Search for the cell housing the specified text and yield its (x, y) center coordinate. 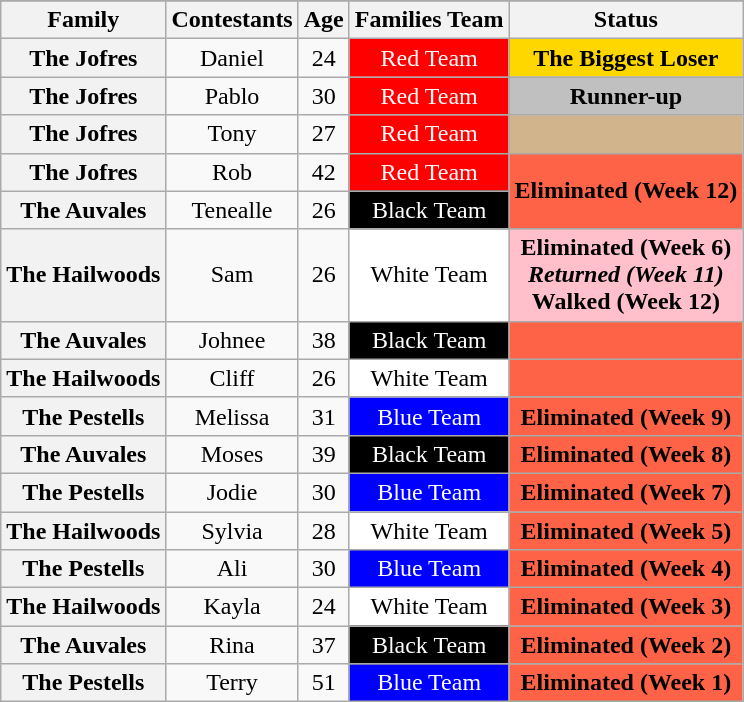
Eliminated (Week 8) (626, 454)
Rob (232, 172)
Runner-up (626, 96)
Kayla (232, 607)
Eliminated (Week 6)Returned (Week 11) Walked (Week 12) (626, 275)
Age (324, 20)
Sam (232, 275)
Terry (232, 683)
Families Team (429, 20)
27 (324, 134)
28 (324, 531)
Eliminated (Week 9) (626, 416)
Eliminated (Week 3) (626, 607)
Moses (232, 454)
Eliminated (Week 1) (626, 683)
Sylvia (232, 531)
31 (324, 416)
Melissa (232, 416)
Tony (232, 134)
Tenealle (232, 210)
Eliminated (Week 7) (626, 492)
51 (324, 683)
Pablo (232, 96)
Jodie (232, 492)
Status (626, 20)
Eliminated (Week 2) (626, 645)
Eliminated (Week 5) (626, 531)
38 (324, 340)
39 (324, 454)
Eliminated (Week 12) (626, 191)
Cliff (232, 378)
The Biggest Loser (626, 58)
Contestants (232, 20)
37 (324, 645)
Ali (232, 569)
Rina (232, 645)
Johnee (232, 340)
Daniel (232, 58)
Eliminated (Week 4) (626, 569)
Family (84, 20)
42 (324, 172)
